Return [X, Y] of the center of cell containing provided text 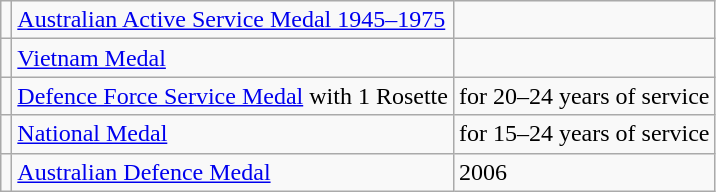
2006 [584, 172]
for 15–24 years of service [584, 134]
Australian Active Service Medal 1945–1975 [233, 20]
Australian Defence Medal [233, 172]
for 20–24 years of service [584, 96]
Defence Force Service Medal with 1 Rosette [233, 96]
Vietnam Medal [233, 58]
National Medal [233, 134]
